From the cell containing the given text, extract its center point as (x, y) coordinate. 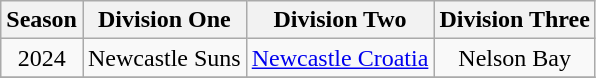
Newcastle Suns (164, 58)
Newcastle Croatia (340, 58)
Division Three (515, 20)
Division One (164, 20)
Nelson Bay (515, 58)
Division Two (340, 20)
2024 (42, 58)
Season (42, 20)
